From the cell containing the given text, extract its center point as (x, y) coordinate. 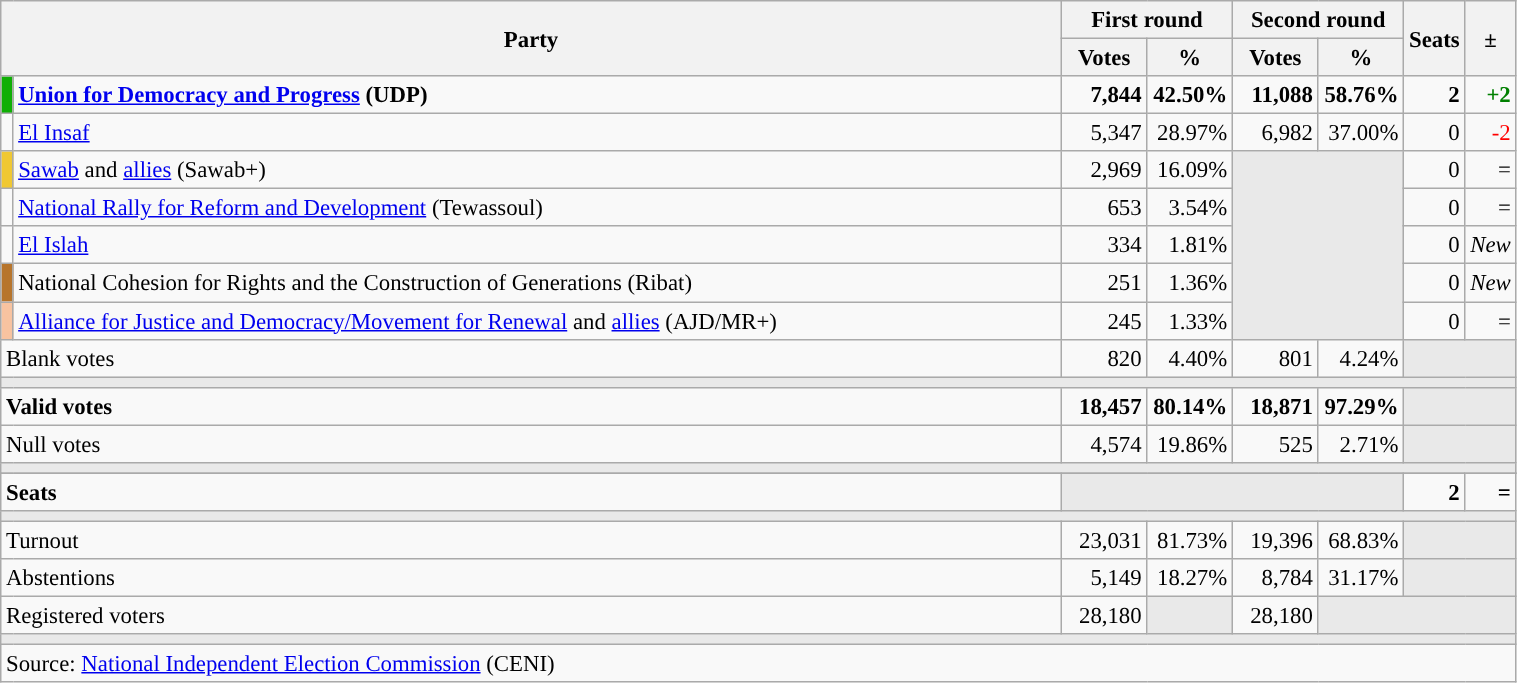
-2 (1490, 133)
11,088 (1276, 95)
37.00% (1361, 133)
First round (1146, 20)
525 (1276, 444)
El Islah (537, 245)
3.54% (1190, 208)
58.76% (1361, 95)
Source: National Independent Election Commission (CENI) (758, 664)
National Cohesion for Rights and the Construction of Generations (Ribat) (537, 283)
7,844 (1104, 95)
4,574 (1104, 444)
Sawab and allies (Sawab+) (537, 170)
97.29% (1361, 406)
245 (1104, 321)
251 (1104, 283)
4.24% (1361, 358)
Registered voters (532, 616)
68.83% (1361, 540)
81.73% (1190, 540)
80.14% (1190, 406)
16.09% (1190, 170)
Turnout (532, 540)
5,149 (1104, 578)
31.17% (1361, 578)
1.81% (1190, 245)
18,871 (1276, 406)
653 (1104, 208)
Blank votes (532, 358)
42.50% (1190, 95)
4.40% (1190, 358)
El Insaf (537, 133)
18,457 (1104, 406)
23,031 (1104, 540)
334 (1104, 245)
Abstentions (532, 578)
820 (1104, 358)
Party (532, 38)
18.27% (1190, 578)
Valid votes (532, 406)
1.33% (1190, 321)
5,347 (1104, 133)
± (1490, 38)
2.71% (1361, 444)
1.36% (1190, 283)
2,969 (1104, 170)
Second round (1318, 20)
Null votes (532, 444)
8,784 (1276, 578)
801 (1276, 358)
28.97% (1190, 133)
Alliance for Justice and Democracy/Movement for Renewal and allies (AJD/MR+) (537, 321)
Union for Democracy and Progress (UDP) (537, 95)
6,982 (1276, 133)
+2 (1490, 95)
National Rally for Reform and Development (Tewassoul) (537, 208)
19,396 (1276, 540)
19.86% (1190, 444)
